For the text-containing cell, return its midpoint in (x, y) coordinate format. 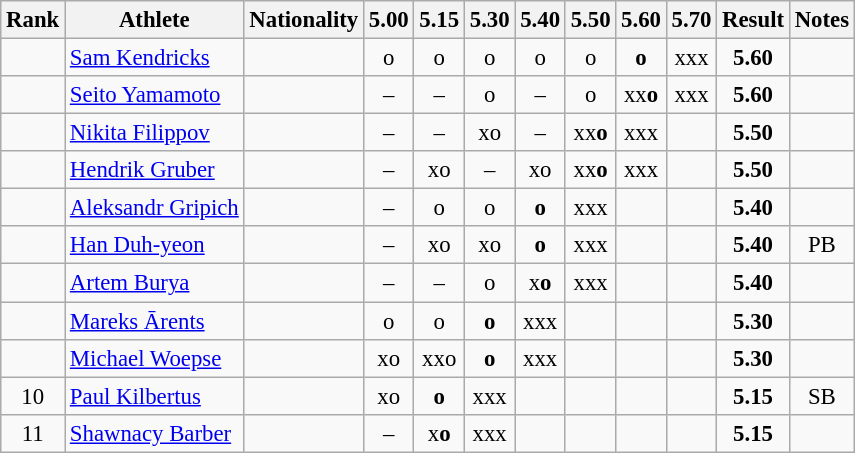
PB (822, 245)
Artem Burya (155, 283)
SB (822, 396)
10 (33, 396)
5.00 (389, 20)
11 (33, 433)
Notes (822, 20)
Hendrik Gruber (155, 170)
5.70 (691, 20)
Nationality (304, 20)
Nikita Filippov (155, 133)
Rank (33, 20)
Result (754, 20)
Seito Yamamoto (155, 95)
Han Duh-yeon (155, 245)
Mareks Ārents (155, 321)
Paul Kilbertus (155, 396)
Sam Kendricks (155, 58)
Athlete (155, 20)
Shawnacy Barber (155, 433)
Michael Woepse (155, 358)
Aleksandr Gripich (155, 208)
